Locate the cell with the specified text and output its [x, y] center coordinate. 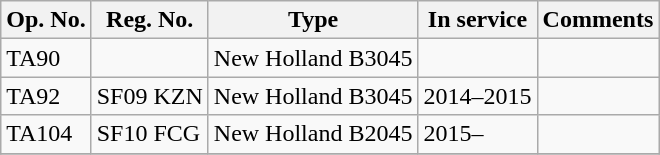
Type [313, 20]
New Holland B2045 [313, 134]
TA92 [46, 96]
TA90 [46, 58]
Reg. No. [150, 20]
SF10 FCG [150, 134]
Comments [598, 20]
SF09 KZN [150, 96]
2015– [478, 134]
TA104 [46, 134]
Op. No. [46, 20]
2014–2015 [478, 96]
In service [478, 20]
